Scan for the cell matching the given text and deliver its [x, y] coordinate at center. 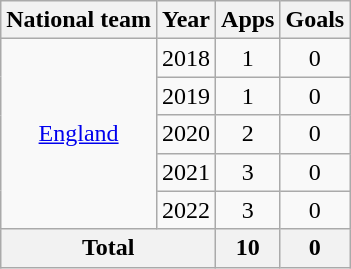
Total [108, 248]
Apps [248, 20]
Year [186, 20]
Goals [315, 20]
2022 [186, 210]
2018 [186, 58]
National team [79, 20]
10 [248, 248]
England [79, 134]
2 [248, 134]
2019 [186, 96]
2020 [186, 134]
2021 [186, 172]
